Identify which cell holds the provided text, then report its [X, Y] central coordinate. 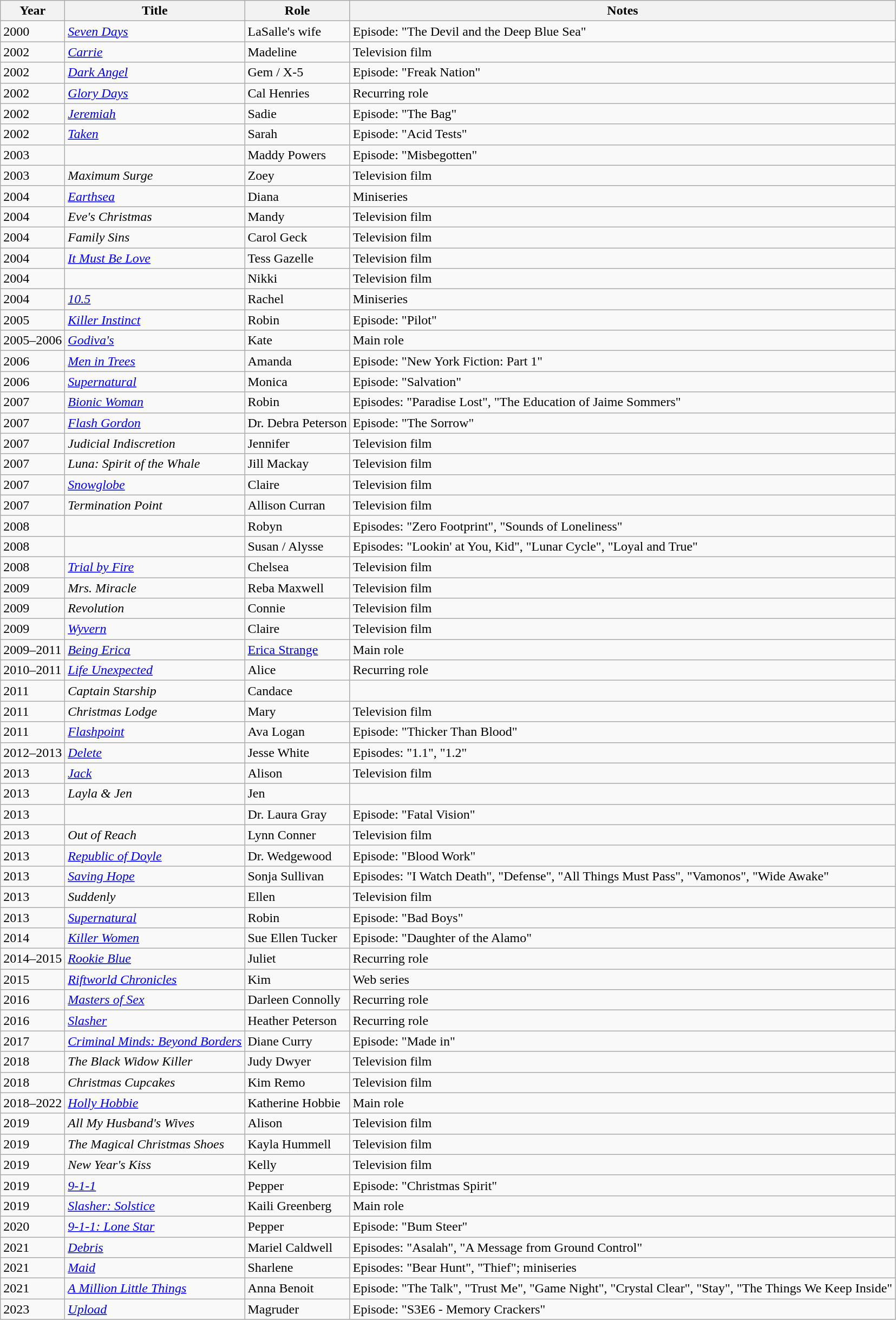
Kate [297, 341]
New Year's Kiss [155, 1165]
Kim [297, 979]
Cal Henries [297, 93]
Christmas Lodge [155, 711]
Gem / X-5 [297, 73]
Judicial Indiscretion [155, 443]
Delete [155, 753]
Title [155, 11]
Episode: "Bad Boys" [623, 918]
Masters of Sex [155, 1000]
Slasher: Solstice [155, 1206]
9-1-1 [155, 1185]
Anna Benoit [297, 1289]
Mandy [297, 217]
Rookie Blue [155, 959]
Web series [623, 979]
Revolution [155, 609]
All My Husband's Wives [155, 1123]
Katherine Hobbie [297, 1103]
Episode: "Blood Work" [623, 855]
Flash Gordon [155, 423]
Bionic Woman [155, 402]
Jen [297, 794]
Dr. Wedgewood [297, 855]
Layla & Jen [155, 794]
Criminal Minds: Beyond Borders [155, 1041]
Holly Hobbie [155, 1103]
Christmas Cupcakes [155, 1082]
Chelsea [297, 567]
Heather Peterson [297, 1021]
Sarah [297, 134]
Jesse White [297, 753]
2017 [32, 1041]
Maximum Surge [155, 175]
Monica [297, 382]
2005 [32, 320]
Diane Curry [297, 1041]
2018–2022 [32, 1103]
Notes [623, 11]
2014–2015 [32, 959]
10.5 [155, 299]
Trial by Fire [155, 567]
Episodes: "1.1", "1.2" [623, 753]
Kim Remo [297, 1082]
Luna: Spirit of the Whale [155, 464]
Kelly [297, 1165]
Upload [155, 1309]
Episode: "S3E6 - Memory Crackers" [623, 1309]
Family Sins [155, 237]
Zoey [297, 175]
LaSalle's wife [297, 31]
Wyvern [155, 629]
A Million Little Things [155, 1289]
2014 [32, 938]
Slasher [155, 1021]
Rachel [297, 299]
Flashpoint [155, 732]
Sharlene [297, 1268]
Carol Geck [297, 237]
Episode: "Daughter of the Alamo" [623, 938]
Episode: "The Bag" [623, 114]
Termination Point [155, 505]
Allison Curran [297, 505]
Madeline [297, 52]
Debris [155, 1247]
Episode: "Misbegotten" [623, 155]
Episode: "The Sorrow" [623, 423]
Life Unexpected [155, 670]
Episode: "Made in" [623, 1041]
Judy Dwyer [297, 1062]
Nikki [297, 279]
Episodes: "Zero Footprint", "Sounds of Loneliness" [623, 526]
Episodes: "Paradise Lost", "The Education of Jaime Sommers" [623, 402]
Ellen [297, 897]
Episode: "Thicker Than Blood" [623, 732]
Sue Ellen Tucker [297, 938]
2023 [32, 1309]
Episodes: "Lookin' at You, Kid", "Lunar Cycle", "Loyal and True" [623, 546]
Ava Logan [297, 732]
Magruder [297, 1309]
Carrie [155, 52]
Episode: "Acid Tests" [623, 134]
Earthsea [155, 196]
Dr. Debra Peterson [297, 423]
Republic of Doyle [155, 855]
Robyn [297, 526]
Jeremiah [155, 114]
Eve's Christmas [155, 217]
Saving Hope [155, 876]
Jill Mackay [297, 464]
Killer Instinct [155, 320]
Susan / Alysse [297, 546]
2000 [32, 31]
Godiva's [155, 341]
Killer Women [155, 938]
Episode: "Bum Steer" [623, 1226]
Maddy Powers [297, 155]
Dr. Laura Gray [297, 814]
Men in Trees [155, 361]
The Magical Christmas Shoes [155, 1144]
Mariel Caldwell [297, 1247]
Sonja Sullivan [297, 876]
Episode: "Christmas Spirit" [623, 1185]
Maid [155, 1268]
Dark Angel [155, 73]
2009–2011 [32, 650]
2010–2011 [32, 670]
Sadie [297, 114]
Captain Starship [155, 691]
Connie [297, 609]
Episode: "New York Fiction: Part 1" [623, 361]
Mary [297, 711]
2020 [32, 1226]
Role [297, 11]
Episodes: "Asalah", "A Message from Ground Control" [623, 1247]
Jennifer [297, 443]
Episode: "Pilot" [623, 320]
Kaili Greenberg [297, 1206]
Riftworld Chronicles [155, 979]
9-1-1: Lone Star [155, 1226]
Mrs. Miracle [155, 587]
Episodes: "Bear Hunt", "Thief"; miniseries [623, 1268]
Juliet [297, 959]
Out of Reach [155, 835]
Episodes: "I Watch Death", "Defense", "All Things Must Pass", "Vamonos", "Wide Awake" [623, 876]
Alice [297, 670]
Amanda [297, 361]
Tess Gazelle [297, 258]
Being Erica [155, 650]
Diana [297, 196]
2012–2013 [32, 753]
2015 [32, 979]
Erica Strange [297, 650]
Episode: "Fatal Vision" [623, 814]
Kayla Hummell [297, 1144]
Glory Days [155, 93]
The Black Widow Killer [155, 1062]
Episode: "Salvation" [623, 382]
Episode: "Freak Nation" [623, 73]
Taken [155, 134]
Seven Days [155, 31]
It Must Be Love [155, 258]
Year [32, 11]
Episode: "The Devil and the Deep Blue Sea" [623, 31]
Candace [297, 691]
Snowglobe [155, 485]
Jack [155, 773]
Lynn Conner [297, 835]
Episode: "The Talk", "Trust Me", "Game Night", "Crystal Clear", "Stay", "The Things We Keep Inside" [623, 1289]
2005–2006 [32, 341]
Darleen Connolly [297, 1000]
Suddenly [155, 897]
Reba Maxwell [297, 587]
